Capture the cell that displays the provided text and extract its [X, Y] central coordinate. 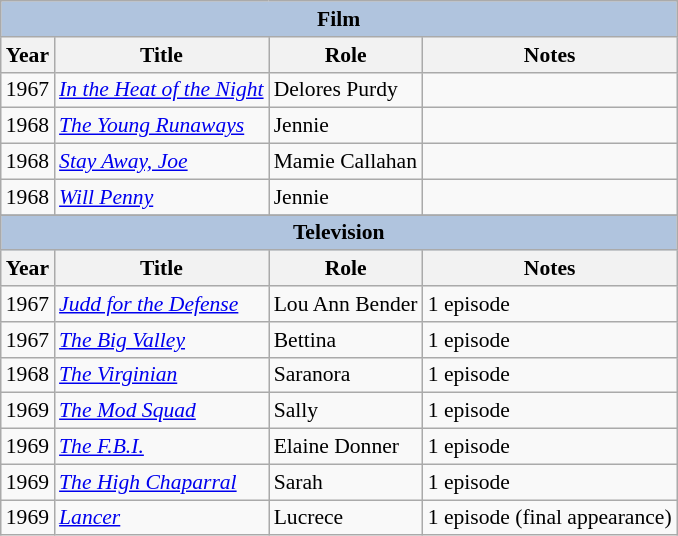
Lucrece [346, 518]
Judd for the Defense [162, 304]
Film [339, 19]
The F.B.I. [162, 447]
Mamie Callahan [346, 162]
The High Chaparral [162, 482]
Saranora [346, 375]
Delores Purdy [346, 90]
Stay Away, Joe [162, 162]
Bettina [346, 340]
1 episode (final appearance) [550, 518]
Television [339, 233]
Lou Ann Bender [346, 304]
In the Heat of the Night [162, 90]
Elaine Donner [346, 447]
Sarah [346, 482]
Will Penny [162, 197]
Sally [346, 411]
The Young Runaways [162, 126]
The Big Valley [162, 340]
The Mod Squad [162, 411]
The Virginian [162, 375]
Lancer [162, 518]
